Provide the (X, Y) coordinate of the cell's center where the given text is located.  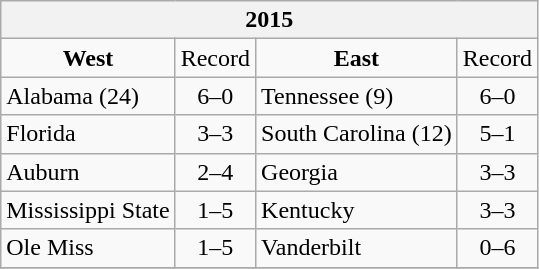
Georgia (357, 172)
Alabama (24) (88, 96)
East (357, 58)
West (88, 58)
Ole Miss (88, 248)
Florida (88, 134)
Auburn (88, 172)
South Carolina (12) (357, 134)
Mississippi State (88, 210)
2015 (270, 20)
5–1 (497, 134)
2–4 (215, 172)
0–6 (497, 248)
Tennessee (9) (357, 96)
Kentucky (357, 210)
Vanderbilt (357, 248)
